Detect which cell encompasses the target text, then output its (x, y) center coordinate. 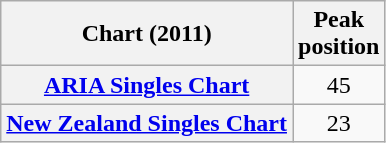
ARIA Singles Chart (147, 85)
Peakposition (338, 34)
Chart (2011) (147, 34)
23 (338, 123)
45 (338, 85)
New Zealand Singles Chart (147, 123)
